Find where the given text appears and provide that cell's center as (x, y) coordinate. 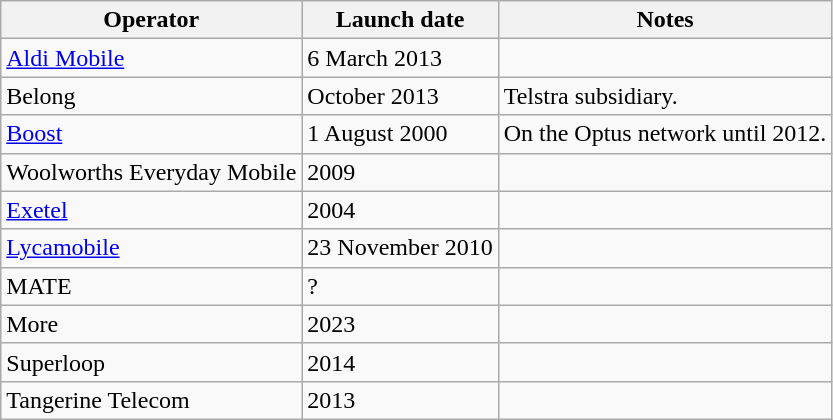
2023 (400, 324)
Superloop (152, 362)
2004 (400, 210)
October 2013 (400, 96)
1 August 2000 (400, 134)
Tangerine Telecom (152, 400)
2014 (400, 362)
2009 (400, 172)
More (152, 324)
On the Optus network until 2012. (665, 134)
6 March 2013 (400, 58)
Exetel (152, 210)
2013 (400, 400)
Launch date (400, 20)
Telstra subsidiary. (665, 96)
MATE (152, 286)
? (400, 286)
Boost (152, 134)
23 November 2010 (400, 248)
Belong (152, 96)
Aldi Mobile (152, 58)
Operator (152, 20)
Lycamobile (152, 248)
Woolworths Everyday Mobile (152, 172)
Notes (665, 20)
